Provide the [x, y] coordinate of the cell's center where the given text is located.  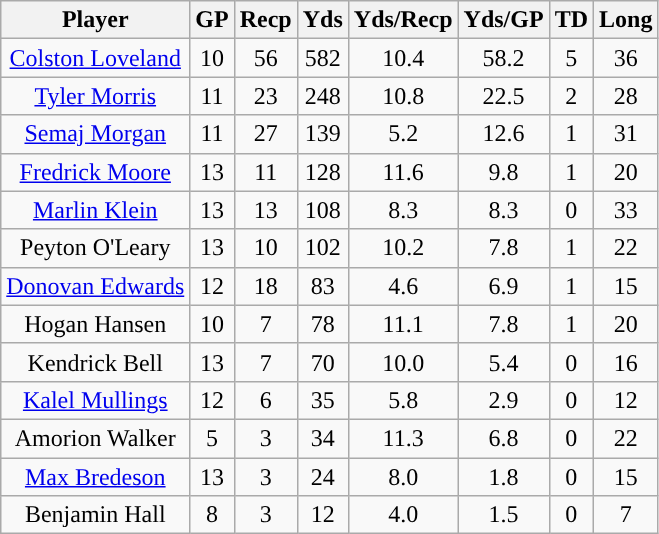
78 [322, 324]
4.6 [403, 286]
Hogan Hansen [96, 324]
Kalel Mullings [96, 400]
6.9 [504, 286]
102 [322, 248]
10.2 [403, 248]
8 [212, 515]
6.8 [504, 438]
9.8 [504, 172]
139 [322, 134]
Donovan Edwards [96, 286]
70 [322, 362]
Kendrick Bell [96, 362]
36 [626, 58]
34 [322, 438]
1.8 [504, 477]
4.0 [403, 515]
Yds/Recp [403, 20]
582 [322, 58]
1.5 [504, 515]
12.6 [504, 134]
23 [266, 96]
10.0 [403, 362]
5.8 [403, 400]
28 [626, 96]
11.1 [403, 324]
33 [626, 210]
24 [322, 477]
35 [322, 400]
10.4 [403, 58]
Recp [266, 20]
2.9 [504, 400]
Yds [322, 20]
56 [266, 58]
18 [266, 286]
Benjamin Hall [96, 515]
6 [266, 400]
22.5 [504, 96]
16 [626, 362]
Peyton O'Leary [96, 248]
Player [96, 20]
Tyler Morris [96, 96]
5.2 [403, 134]
27 [266, 134]
Colston Loveland [96, 58]
Amorion Walker [96, 438]
GP [212, 20]
11.3 [403, 438]
31 [626, 134]
128 [322, 172]
108 [322, 210]
10.8 [403, 96]
Marlin Klein [96, 210]
TD [571, 20]
8.0 [403, 477]
58.2 [504, 58]
5.4 [504, 362]
Fredrick Moore [96, 172]
Yds/GP [504, 20]
Semaj Morgan [96, 134]
83 [322, 286]
Max Bredeson [96, 477]
11.6 [403, 172]
2 [571, 96]
Long [626, 20]
248 [322, 96]
